Extract the [X, Y] coordinate from the center of the cell holding the provided text.  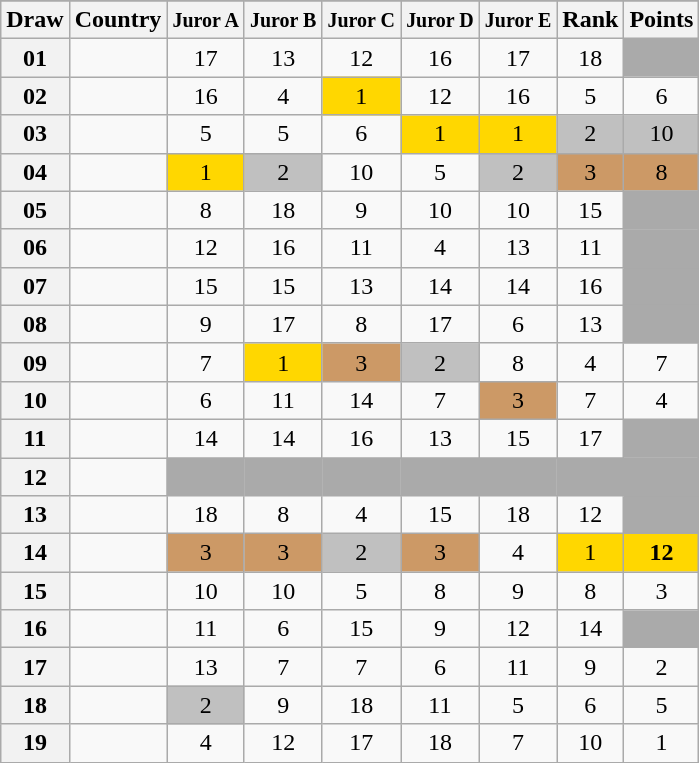
Juror E [518, 20]
Country [118, 20]
05 [35, 210]
Points [662, 20]
Rank [590, 20]
08 [35, 324]
Draw [35, 20]
03 [35, 134]
Juror D [440, 20]
06 [35, 248]
01 [35, 58]
Juror C [362, 20]
02 [35, 96]
19 [35, 743]
09 [35, 362]
Juror A [206, 20]
07 [35, 286]
04 [35, 172]
Juror B [283, 20]
